Pinpoint the cell where the given text exists, returning its (X, Y) midpoint coordinate. 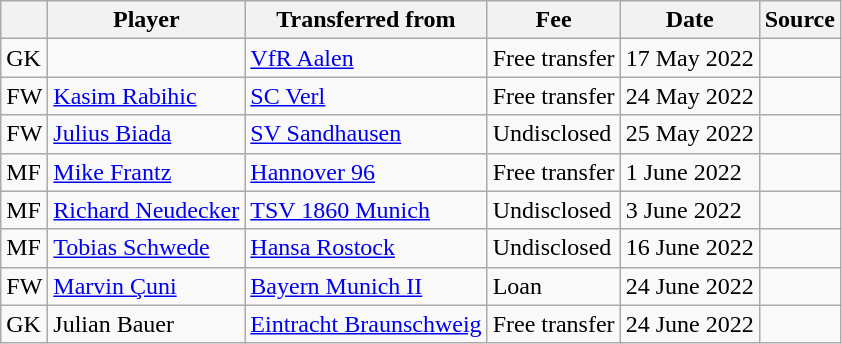
Julius Biada (146, 134)
Tobias Schwede (146, 248)
Eintracht Braunschweig (366, 324)
Loan (554, 286)
Source (800, 20)
Hansa Rostock (366, 248)
SV Sandhausen (366, 134)
25 May 2022 (690, 134)
1 June 2022 (690, 172)
Player (146, 20)
Mike Frantz (146, 172)
Date (690, 20)
16 June 2022 (690, 248)
Julian Bauer (146, 324)
Fee (554, 20)
Hannover 96 (366, 172)
SC Verl (366, 96)
VfR Aalen (366, 58)
17 May 2022 (690, 58)
3 June 2022 (690, 210)
Marvin Çuni (146, 286)
Richard Neudecker (146, 210)
TSV 1860 Munich (366, 210)
Bayern Munich II (366, 286)
Kasim Rabihic (146, 96)
24 May 2022 (690, 96)
Transferred from (366, 20)
